From the cell containing the given text, extract its center point as (X, Y) coordinate. 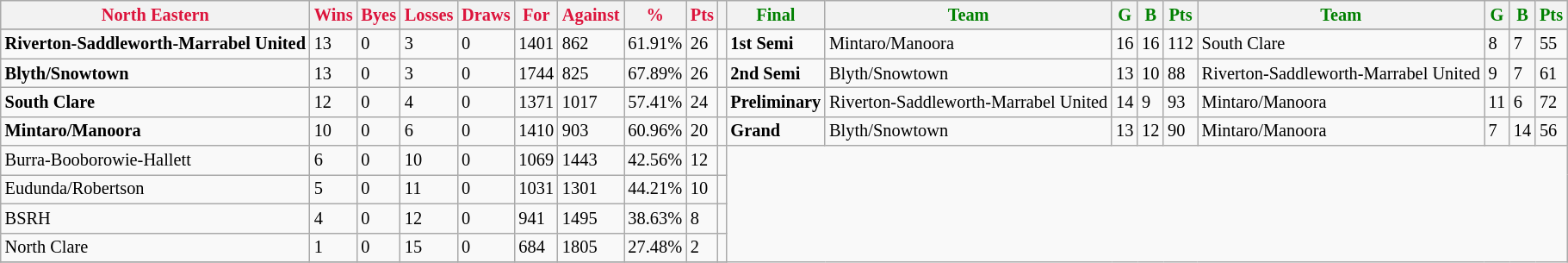
1495 (591, 218)
% (654, 15)
93 (1180, 102)
15 (429, 247)
Losses (429, 15)
684 (536, 247)
90 (1180, 131)
Eudunda/Robertson (155, 189)
1017 (591, 102)
1031 (536, 189)
88 (1180, 73)
North Eastern (155, 15)
1301 (591, 189)
2nd Semi (777, 73)
27.48% (654, 247)
24 (703, 102)
20 (703, 131)
Byes (378, 15)
North Clare (155, 247)
112 (1180, 44)
67.89% (654, 73)
Burra-Booborowie-Hallett (155, 160)
42.56% (654, 160)
903 (591, 131)
Wins (334, 15)
56 (1552, 131)
72 (1552, 102)
5 (334, 189)
1410 (536, 131)
1805 (591, 247)
BSRH (155, 218)
1744 (536, 73)
61 (1552, 73)
For (536, 15)
1401 (536, 44)
Preliminary (777, 102)
941 (536, 218)
862 (591, 44)
Final (777, 15)
1069 (536, 160)
1 (334, 247)
825 (591, 73)
1443 (591, 160)
2 (703, 247)
55 (1552, 44)
Draws (486, 15)
Against (591, 15)
38.63% (654, 218)
1371 (536, 102)
44.21% (654, 189)
60.96% (654, 131)
1st Semi (777, 44)
Grand (777, 131)
57.41% (654, 102)
61.91% (654, 44)
